Output the [X, Y] coordinate of the center of the cell containing the given text.  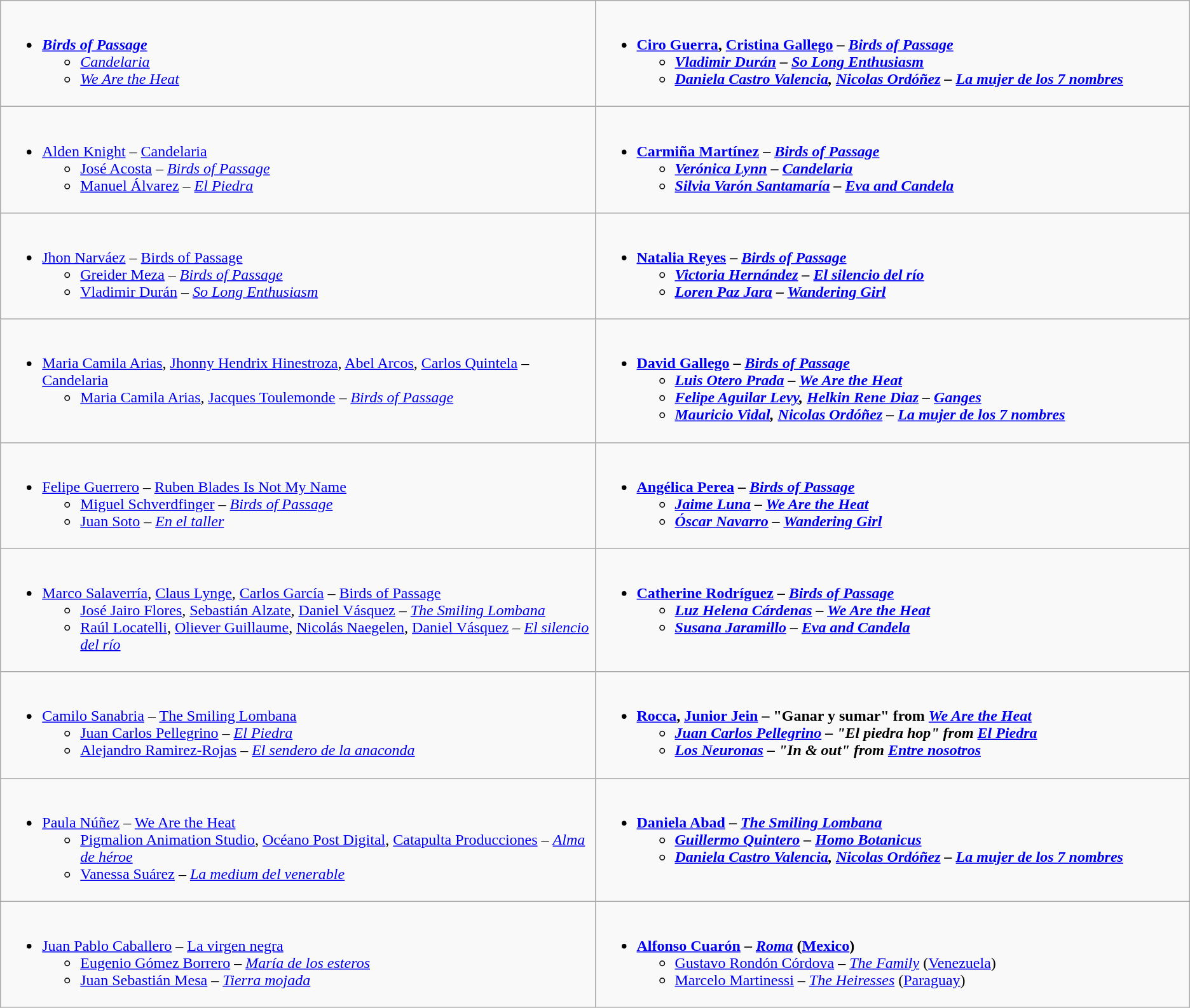
Birds of PassageCandelariaWe Are the Heat [297, 53]
Natalia Reyes – Birds of PassageVictoria Hernández – El silencio del ríoLoren Paz Jara – Wandering Girl [892, 266]
Jhon Narváez – Birds of PassageGreider Meza – Birds of PassageVladimir Durán – So Long Enthusiasm [297, 266]
Daniela Abad – The Smiling LombanaGuillermo Quintero – Homo BotanicusDaniela Castro Valencia, Nicolas Ordóñez – La mujer de los 7 nombres [892, 840]
Juan Pablo Caballero – La virgen negraEugenio Gómez Borrero – María de los esterosJuan Sebastián Mesa – Tierra mojada [297, 955]
Felipe Guerrero – Ruben Blades Is Not My NameMiguel Schverdfinger – Birds of PassageJuan Soto – En el taller [297, 496]
Alden Knight – CandelariaJosé Acosta – Birds of PassageManuel Álvarez – El Piedra [297, 160]
Angélica Perea – Birds of PassageJaime Luna – We Are the HeatÓscar Navarro – Wandering Girl [892, 496]
Maria Camila Arias, Jhonny Hendrix Hinestroza, Abel Arcos, Carlos Quintela – CandelariaMaria Camila Arias, Jacques Toulemonde – Birds of Passage [297, 381]
Camilo Sanabria – The Smiling LombanaJuan Carlos Pellegrino – El PiedraAlejandro Ramirez-Rojas – El sendero de la anaconda [297, 725]
Catherine Rodríguez – Birds of PassageLuz Helena Cárdenas – We Are the HeatSusana Jaramillo – Eva and Candela [892, 610]
Alfonso Cuarón – Roma (Mexico)Gustavo Rondón Córdova – The Family (Venezuela)Marcelo Martinessi – The Heiresses (Paraguay) [892, 955]
Carmiña Martínez – Birds of PassageVerónica Lynn – CandelariaSilvia Varón Santamaría – Eva and Candela [892, 160]
